Return the (X, Y) coordinate for the center point of the cell that contains the specified text.  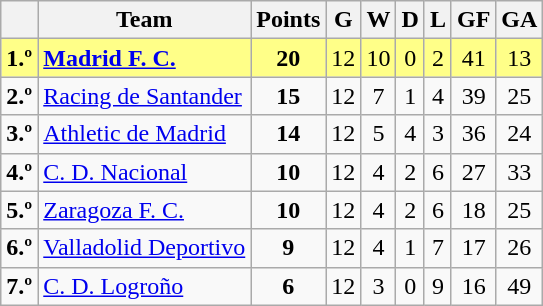
1.º (20, 58)
C. D. Logroño (144, 286)
D (410, 20)
C. D. Nacional (144, 172)
5 (378, 134)
Valladolid Deportivo (144, 248)
G (344, 20)
17 (473, 248)
GA (520, 20)
41 (473, 58)
Points (288, 20)
Zaragoza F. C. (144, 210)
3.º (20, 134)
5.º (20, 210)
4.º (20, 172)
14 (288, 134)
39 (473, 96)
16 (473, 286)
13 (520, 58)
L (438, 20)
49 (520, 286)
Team (144, 20)
Madrid F. C. (144, 58)
24 (520, 134)
18 (473, 210)
20 (288, 58)
15 (288, 96)
36 (473, 134)
2.º (20, 96)
GF (473, 20)
6.º (20, 248)
Athletic de Madrid (144, 134)
Racing de Santander (144, 96)
7.º (20, 286)
27 (473, 172)
26 (520, 248)
W (378, 20)
33 (520, 172)
